Pinpoint the cell where the given text exists, returning its [x, y] midpoint coordinate. 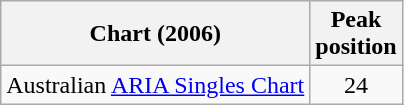
Australian ARIA Singles Chart [156, 85]
24 [356, 85]
Peakposition [356, 34]
Chart (2006) [156, 34]
